From the cell containing the given text, extract its center point as [x, y] coordinate. 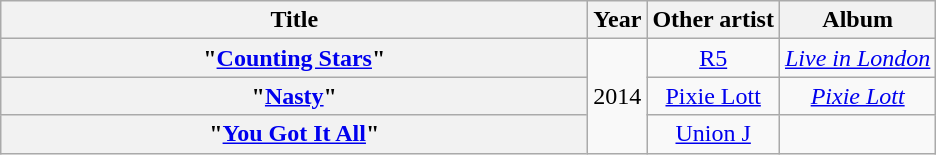
Union J [714, 134]
"Nasty" [294, 96]
Other artist [714, 20]
Year [618, 20]
Title [294, 20]
2014 [618, 96]
"You Got It All" [294, 134]
"Counting Stars" [294, 58]
Live in London [857, 58]
Album [857, 20]
R5 [714, 58]
